From the cell containing the given text, extract its center point as [X, Y] coordinate. 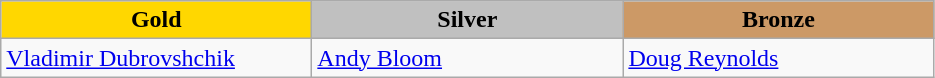
Doug Reynolds [778, 58]
Andy Bloom [468, 58]
Bronze [778, 20]
Silver [468, 20]
Gold [156, 20]
Vladimir Dubrovshchik [156, 58]
